Extract the [X, Y] coordinate from the center of the cell holding the provided text.  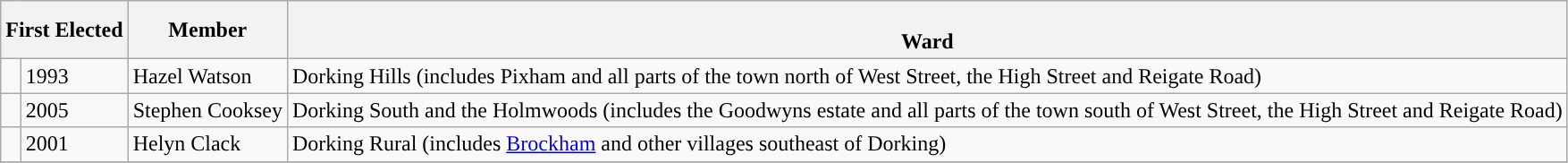
Stephen Cooksey [207, 110]
Member [207, 30]
Ward [927, 30]
2005 [74, 110]
First Elected [64, 30]
Hazel Watson [207, 76]
Dorking Rural (includes Brockham and other villages southeast of Dorking) [927, 144]
Helyn Clack [207, 144]
1993 [74, 76]
Dorking Hills (includes Pixham and all parts of the town north of West Street, the High Street and Reigate Road) [927, 76]
2001 [74, 144]
Dorking South and the Holmwoods (includes the Goodwyns estate and all parts of the town south of West Street, the High Street and Reigate Road) [927, 110]
